Return [x, y] of the center of cell containing provided text 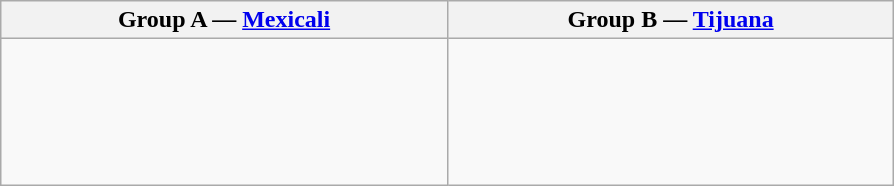
Group B — Tijuana [670, 20]
Group A — Mexicali [224, 20]
